Pinpoint the cell where the given text exists, returning its (x, y) midpoint coordinate. 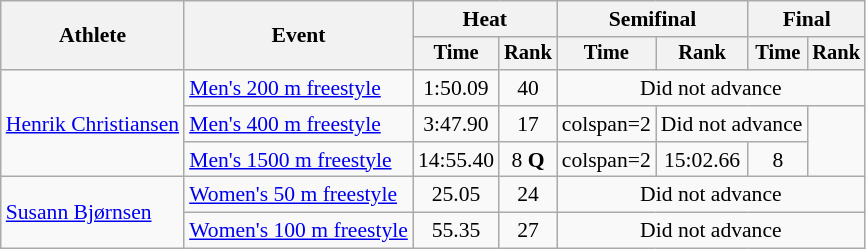
3:47.90 (456, 124)
Women's 100 m freestyle (298, 231)
14:55.40 (456, 160)
Semifinal (653, 19)
Women's 50 m freestyle (298, 195)
Final (806, 19)
8 Q (528, 160)
Henrik Christiansen (92, 124)
17 (528, 124)
1:50.09 (456, 88)
24 (528, 195)
8 (778, 160)
Men's 400 m freestyle (298, 124)
25.05 (456, 195)
Men's 200 m freestyle (298, 88)
Event (298, 36)
40 (528, 88)
Athlete (92, 36)
Susann Bjørnsen (92, 212)
27 (528, 231)
55.35 (456, 231)
Heat (485, 19)
Men's 1500 m freestyle (298, 160)
15:02.66 (702, 160)
